Pinpoint the cell where the given text exists, returning its (X, Y) midpoint coordinate. 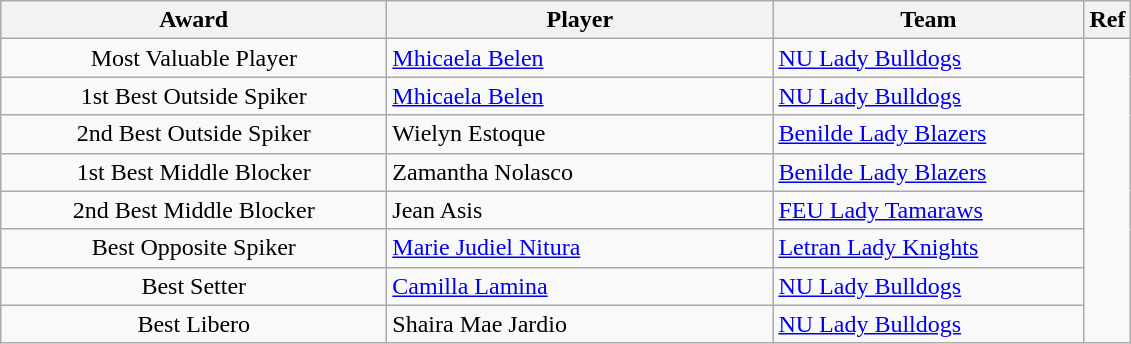
FEU Lady Tamaraws (928, 210)
Award (194, 20)
2nd Best Middle Blocker (194, 210)
Team (928, 20)
Best Opposite Spiker (194, 248)
Marie Judiel Nitura (580, 248)
Shaira Mae Jardio (580, 324)
Zamantha Nolasco (580, 172)
Best Libero (194, 324)
Most Valuable Player (194, 58)
Jean Asis (580, 210)
Player (580, 20)
Best Setter (194, 286)
1st Best Middle Blocker (194, 172)
Camilla Lamina (580, 286)
Ref (1108, 20)
1st Best Outside Spiker (194, 96)
Wielyn Estoque (580, 134)
Letran Lady Knights (928, 248)
2nd Best Outside Spiker (194, 134)
